From the cell containing the given text, extract its center point as (X, Y) coordinate. 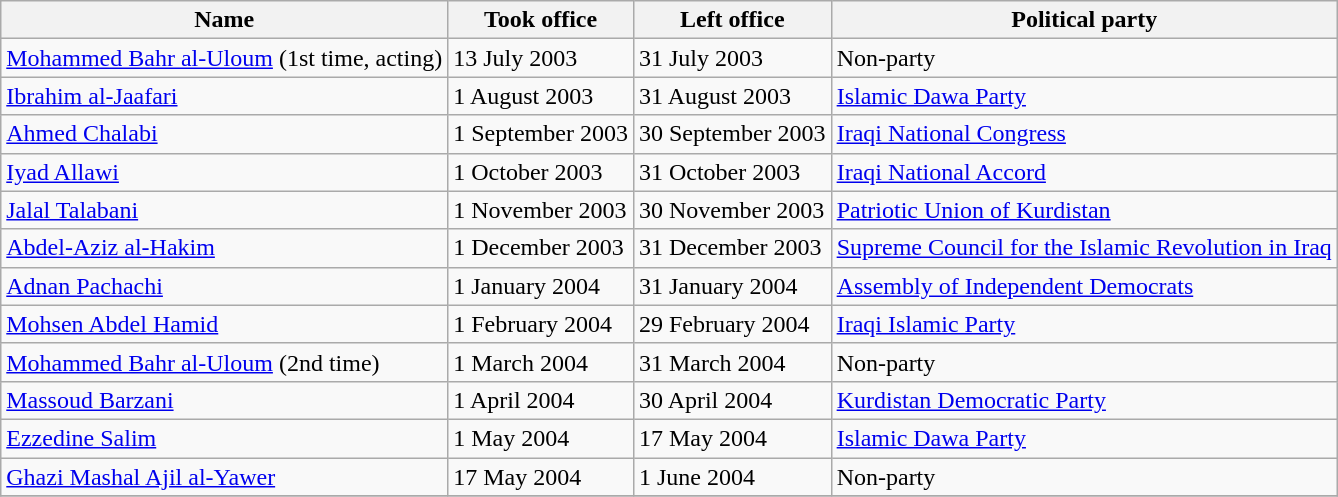
Ibrahim al-Jaafari (224, 96)
1 June 2004 (732, 477)
1 October 2003 (541, 172)
1 February 2004 (541, 324)
Mohammed Bahr al-Uloum (2nd time) (224, 362)
30 September 2003 (732, 134)
1 April 2004 (541, 400)
Ghazi Mashal Ajil al-Yawer (224, 477)
Iraqi National Congress (1084, 134)
Jalal Talabani (224, 210)
Ezzedine Salim (224, 438)
Iraqi Islamic Party (1084, 324)
Political party (1084, 20)
1 December 2003 (541, 248)
31 March 2004 (732, 362)
31 October 2003 (732, 172)
1 August 2003 (541, 96)
1 May 2004 (541, 438)
1 September 2003 (541, 134)
Name (224, 20)
Abdel-Aziz al-Hakim (224, 248)
Mohsen Abdel Hamid (224, 324)
1 November 2003 (541, 210)
Massoud Barzani (224, 400)
Kurdistan Democratic Party (1084, 400)
29 February 2004 (732, 324)
30 April 2004 (732, 400)
Mohammed Bahr al-Uloum (1st time, acting) (224, 58)
Patriotic Union of Kurdistan (1084, 210)
31 January 2004 (732, 286)
Assembly of Independent Democrats (1084, 286)
Supreme Council for the Islamic Revolution in Iraq (1084, 248)
Adnan Pachachi (224, 286)
Took office (541, 20)
Ahmed Chalabi (224, 134)
31 July 2003 (732, 58)
13 July 2003 (541, 58)
Iyad Allawi (224, 172)
1 January 2004 (541, 286)
31 December 2003 (732, 248)
Iraqi National Accord (1084, 172)
30 November 2003 (732, 210)
1 March 2004 (541, 362)
Left office (732, 20)
31 August 2003 (732, 96)
